Pinpoint the cell where the given text exists, returning its [X, Y] midpoint coordinate. 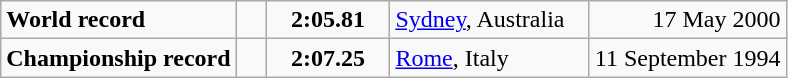
2:07.25 [328, 58]
Sydney, Australia [490, 20]
17 May 2000 [688, 20]
Championship record [118, 58]
11 September 1994 [688, 58]
Rome, Italy [490, 58]
World record [118, 20]
2:05.81 [328, 20]
